Return [x, y] of the center of cell containing provided text 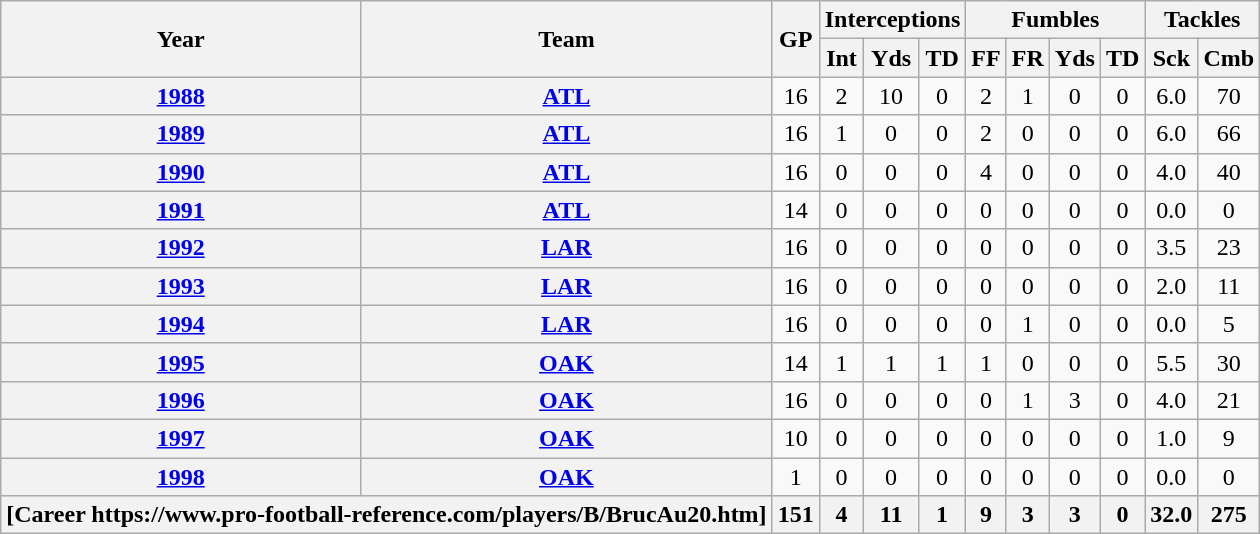
3.5 [1172, 248]
32.0 [1172, 515]
151 [796, 515]
1995 [181, 362]
275 [1229, 515]
1992 [181, 248]
Cmb [1229, 58]
5 [1229, 324]
1997 [181, 438]
40 [1229, 172]
Team [566, 39]
1991 [181, 210]
1994 [181, 324]
GP [796, 39]
21 [1229, 400]
Interceptions [892, 20]
1.0 [1172, 438]
FR [1028, 58]
FF [986, 58]
70 [1229, 96]
1989 [181, 134]
1993 [181, 286]
2.0 [1172, 286]
Year [181, 39]
[Career https://www.pro-football-reference.com/players/B/BrucAu20.htm] [386, 515]
1996 [181, 400]
1998 [181, 477]
30 [1229, 362]
Tackles [1202, 20]
23 [1229, 248]
1988 [181, 96]
5.5 [1172, 362]
1990 [181, 172]
Sck [1172, 58]
Int [842, 58]
Fumbles [1056, 20]
66 [1229, 134]
